Pinpoint the cell where the given text exists, returning its (X, Y) midpoint coordinate. 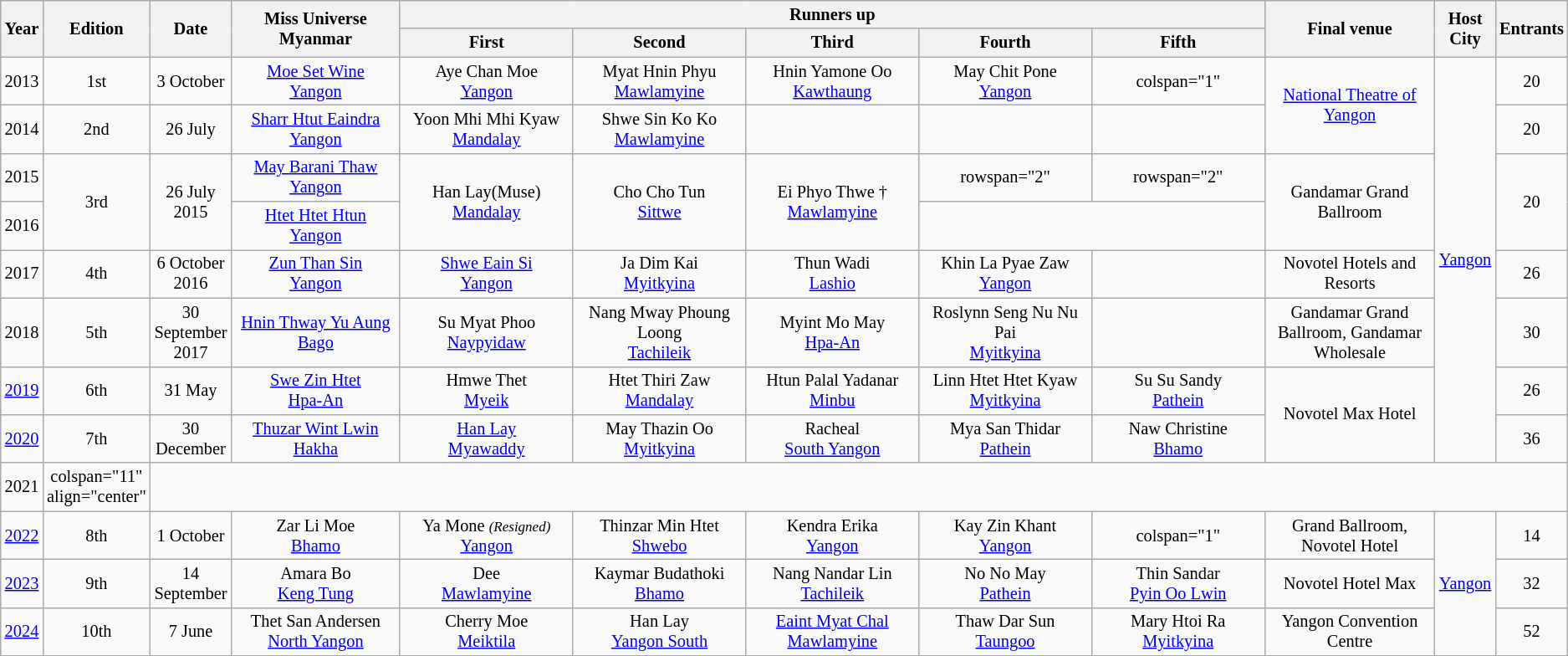
colspan="11" align="center" (96, 487)
Thun Wadi Lashio (833, 274)
2018 (22, 332)
Novotel Max Hotel (1350, 415)
Racheal South Yangon (833, 438)
National Theatre of Yangon (1350, 105)
Novotel Hotel Max (1350, 583)
1st (96, 81)
Cho Cho Tun Sittwe (659, 201)
Zar Li Moe Bhamo (315, 536)
May Thazin Oo Myitkyina (659, 438)
Amara Bo Keng Tung (315, 583)
Nang Nandar Lin Tachileik (833, 583)
Hmwe Thet Myeik (487, 391)
2019 (22, 391)
30 September 2017 (191, 332)
Swe Zin Htet Hpa-An (315, 391)
Ei Phyo Thwe † Mawlamyine (833, 201)
Thaw Dar Sun Taungoo (1005, 632)
Dee Mawlamyine (487, 583)
14 (1532, 536)
Kendra Erika Yangon (833, 536)
Mya San Thidar Pathein (1005, 438)
Linn Htet Htet Kyaw Myitkyina (1005, 391)
5th (96, 332)
6 October 2016 (191, 274)
2022 (22, 536)
Ya Mone (Resigned) Yangon (487, 536)
May Chit Pone Yangon (1005, 81)
Entrants (1532, 28)
Shwe Sin Ko Ko Mawlamyine (659, 129)
Thet San Andersen North Yangon (315, 632)
Kay Zin Khant Yangon (1005, 536)
2015 (22, 177)
Fourth (1005, 43)
Aye Chan Moe Yangon (487, 81)
2nd (96, 129)
2014 (22, 129)
Third (833, 43)
Date (191, 28)
Myat Hnin Phyu Mawlamyine (659, 81)
2020 (22, 438)
Shwe Eain Si Yangon (487, 274)
2016 (22, 226)
Eaint Myat Chal Mawlamyine (833, 632)
2017 (22, 274)
Gandamar Grand Ballroom, Gandamar Wholesale (1350, 332)
Miss Universe Myanmar (315, 28)
Htun Palal Yadanar Minbu (833, 391)
Sharr Htut Eaindra Yangon (315, 129)
Khin La Pyae Zaw Yangon (1005, 274)
Nang Mway Phoung Loong Tachileik (659, 332)
Thinzar Min Htet Shwebo (659, 536)
Host City (1465, 28)
31 May (191, 391)
Thuzar Wint Lwin Hakha (315, 438)
2021 (22, 487)
2023 (22, 583)
Thin Sandar Pyin Oo Lwin (1177, 583)
1 October (191, 536)
26 July (191, 129)
8th (96, 536)
10th (96, 632)
2013 (22, 81)
2024 (22, 632)
52 (1532, 632)
7th (96, 438)
Hnin Yamone Oo Kawthaung (833, 81)
Second (659, 43)
Zun Than Sin Yangon (315, 274)
9th (96, 583)
Year (22, 28)
Fifth (1177, 43)
Roslynn Seng Nu Nu Pai Myitkyina (1005, 332)
Han Lay(Muse) Mandalay (487, 201)
26 July 2015 (191, 201)
Grand Ballroom, Novotel Hotel (1350, 536)
3rd (96, 201)
Mary Htoi Ra Myitkyina (1177, 632)
Kaymar Budathoki Bhamo (659, 583)
36 (1532, 438)
Han Lay Yangon South (659, 632)
Su Myat Phoo Naypyidaw (487, 332)
May Barani Thaw Yangon (315, 177)
Yoon Mhi Mhi Kyaw Mandalay (487, 129)
Naw Christine Bhamo (1177, 438)
Hnin Thway Yu Aung Bago (315, 332)
Htet Thiri Zaw Mandalay (659, 391)
Htet Htet Htun Yangon (315, 226)
Cherry Moe Meiktila (487, 632)
Runners up (832, 14)
Novotel Hotels and Resorts (1350, 274)
First (487, 43)
Su Su Sandy Pathein (1177, 391)
32 (1532, 583)
Gandamar Grand Ballroom (1350, 201)
6th (96, 391)
Moe Set Wine Yangon (315, 81)
Final venue (1350, 28)
30 December (191, 438)
30 (1532, 332)
Yangon Convention Centre (1350, 632)
14 September (191, 583)
Myint Mo May Hpa-An (833, 332)
Han Lay Myawaddy (487, 438)
Edition (96, 28)
7 June (191, 632)
No No May Pathein (1005, 583)
Ja Dim Kai Myitkyina (659, 274)
4th (96, 274)
3 October (191, 81)
